For the text-containing cell, return its midpoint in [x, y] coordinate format. 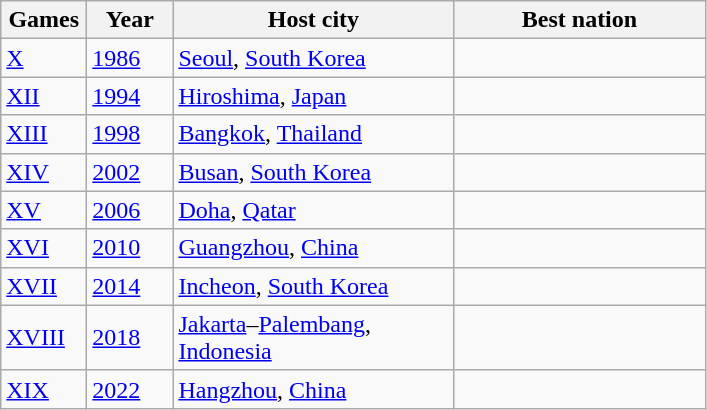
Hangzhou, China [314, 389]
1994 [130, 96]
XVII [44, 286]
2014 [130, 286]
XVI [44, 248]
XIX [44, 389]
1998 [130, 134]
Guangzhou, China [314, 248]
Games [44, 20]
Hiroshima, Japan [314, 96]
XVIII [44, 338]
Doha, Qatar [314, 210]
XII [44, 96]
2022 [130, 389]
2002 [130, 172]
2018 [130, 338]
1986 [130, 58]
Jakarta–Palembang, Indonesia [314, 338]
X [44, 58]
Seoul, South Korea [314, 58]
Bangkok, Thailand [314, 134]
Incheon, South Korea [314, 286]
XIII [44, 134]
Busan, South Korea [314, 172]
Best nation [580, 20]
XIV [44, 172]
XV [44, 210]
Host city [314, 20]
Year [130, 20]
2006 [130, 210]
2010 [130, 248]
